Output the [X, Y] coordinate of the center of the cell containing the given text.  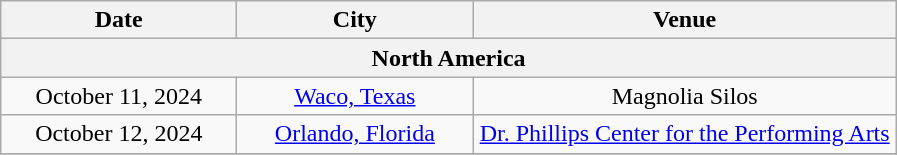
October 12, 2024 [119, 134]
Magnolia Silos [685, 96]
Date [119, 20]
Venue [685, 20]
Dr. Phillips Center for the Performing Arts [685, 134]
Orlando, Florida [355, 134]
October 11, 2024 [119, 96]
North America [449, 58]
City [355, 20]
Waco, Texas [355, 96]
